Detect which cell encompasses the target text, then output its [X, Y] center coordinate. 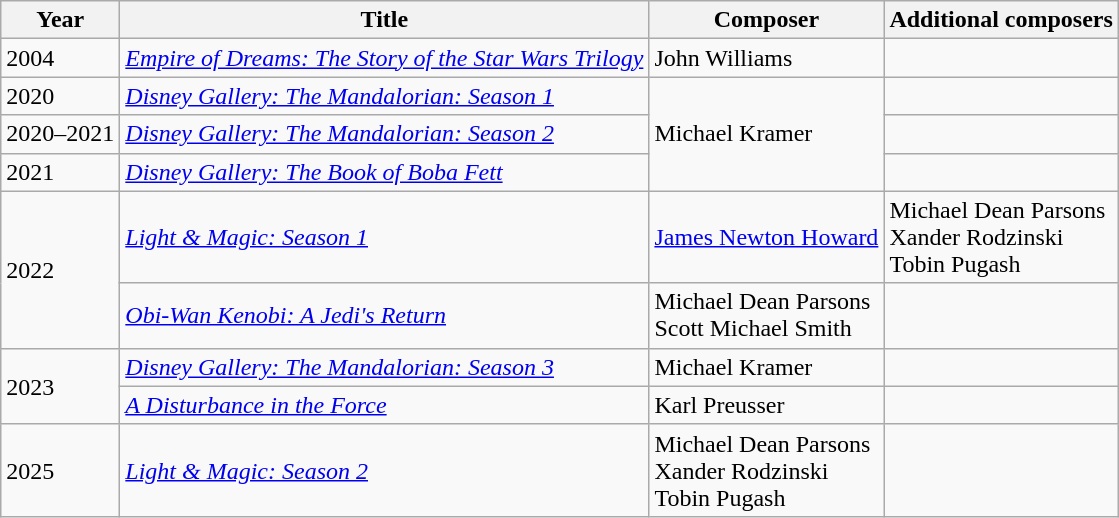
James Newton Howard [766, 237]
Michael Dean ParsonsScott Michael Smith [766, 316]
Disney Gallery: The Mandalorian: Season 3 [384, 367]
Light & Magic: Season 2 [384, 470]
2020 [60, 96]
Year [60, 20]
Title [384, 20]
Disney Gallery: The Book of Boba Fett [384, 172]
2021 [60, 172]
Disney Gallery: The Mandalorian: Season 2 [384, 134]
Disney Gallery: The Mandalorian: Season 1 [384, 96]
Light & Magic: Season 1 [384, 237]
Additional composers [1001, 20]
Composer [766, 20]
Empire of Dreams: The Story of the Star Wars Trilogy [384, 58]
2022 [60, 270]
A Disturbance in the Force [384, 405]
2004 [60, 58]
Obi-Wan Kenobi: A Jedi's Return [384, 316]
Karl Preusser [766, 405]
2023 [60, 386]
2020–2021 [60, 134]
2025 [60, 470]
John Williams [766, 58]
